Return (X, Y) of the center of cell containing provided text 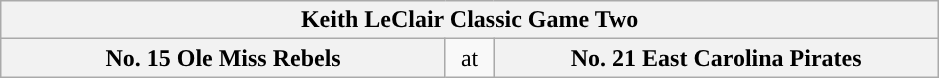
No. 15 Ole Miss Rebels (224, 58)
No. 21 East Carolina Pirates (716, 58)
at (470, 58)
Keith LeClair Classic Game Two (470, 20)
